Identify which cell holds the provided text, then report its (x, y) central coordinate. 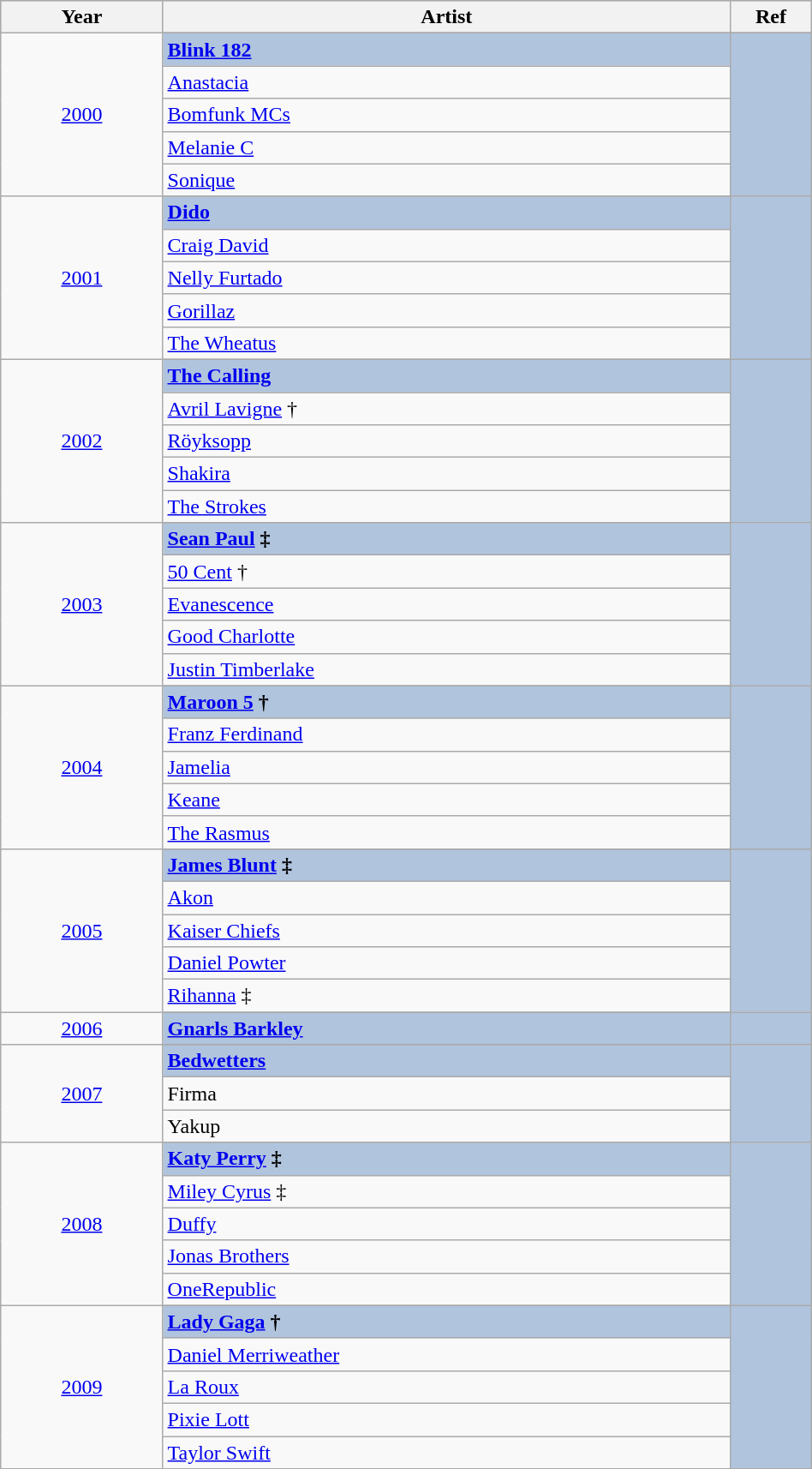
2008 (82, 1224)
Melanie C (447, 147)
Shakira (447, 474)
The Rasmus (447, 832)
Maroon 5 † (447, 702)
Justin Timberlake (447, 669)
Sonique (447, 180)
Lady Gaga † (447, 1322)
Blink 182 (447, 50)
Bedwetters (447, 1061)
Miley Cyrus ‡ (447, 1191)
Keane (447, 800)
Akon (447, 897)
James Blunt ‡ (447, 865)
Avril Lavigne † (447, 409)
Franz Ferdinand (447, 734)
Firma (447, 1094)
Pixie Lott (447, 1419)
50 Cent † (447, 572)
Evanescence (447, 604)
2009 (82, 1387)
Röyksopp (447, 441)
Jamelia (447, 767)
Nelly Furtado (447, 278)
The Strokes (447, 507)
Anastacia (447, 82)
La Roux (447, 1387)
The Calling (447, 375)
2007 (82, 1094)
Good Charlotte (447, 637)
2004 (82, 767)
2006 (82, 1028)
Craig David (447, 245)
Daniel Powter (447, 963)
Artist (447, 17)
OneRepublic (447, 1289)
2002 (82, 441)
Year (82, 17)
Jonas Brothers (447, 1256)
2003 (82, 604)
The Wheatus (447, 343)
2001 (82, 278)
2000 (82, 115)
2005 (82, 930)
Gnarls Barkley (447, 1028)
Ref (771, 17)
Dido (447, 213)
Duffy (447, 1224)
Taylor Swift (447, 1453)
Rihanna ‡ (447, 996)
Kaiser Chiefs (447, 930)
Daniel Merriweather (447, 1354)
Gorillaz (447, 310)
Sean Paul ‡ (447, 539)
Yakup (447, 1126)
Katy Perry ‡ (447, 1159)
Bomfunk MCs (447, 115)
